Locate the cell with the specified text and output its [X, Y] center coordinate. 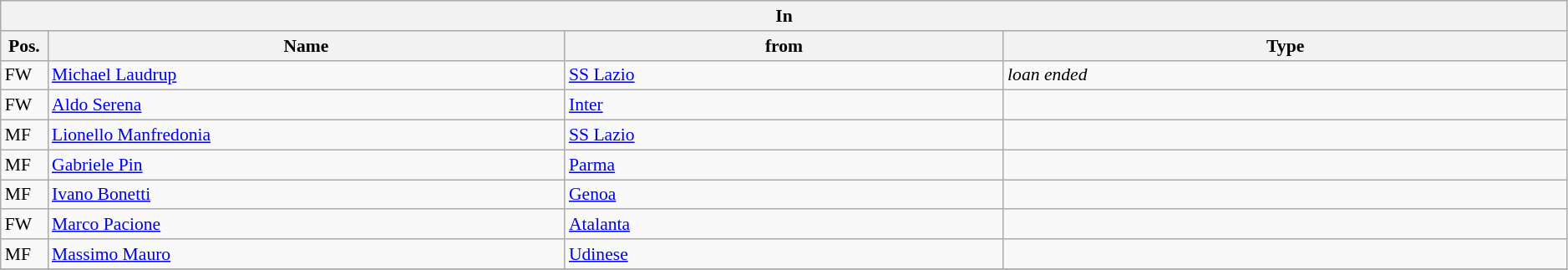
Gabriele Pin [306, 165]
loan ended [1285, 75]
Lionello Manfredonia [306, 135]
from [784, 46]
In [784, 16]
Aldo Serena [306, 105]
Type [1285, 46]
Inter [784, 105]
Ivano Bonetti [306, 195]
Genoa [784, 195]
Atalanta [784, 225]
Udinese [784, 254]
Michael Laudrup [306, 75]
Marco Pacione [306, 225]
Parma [784, 165]
Pos. [24, 46]
Massimo Mauro [306, 254]
Name [306, 46]
